Pinpoint the cell where the given text exists, returning its (X, Y) midpoint coordinate. 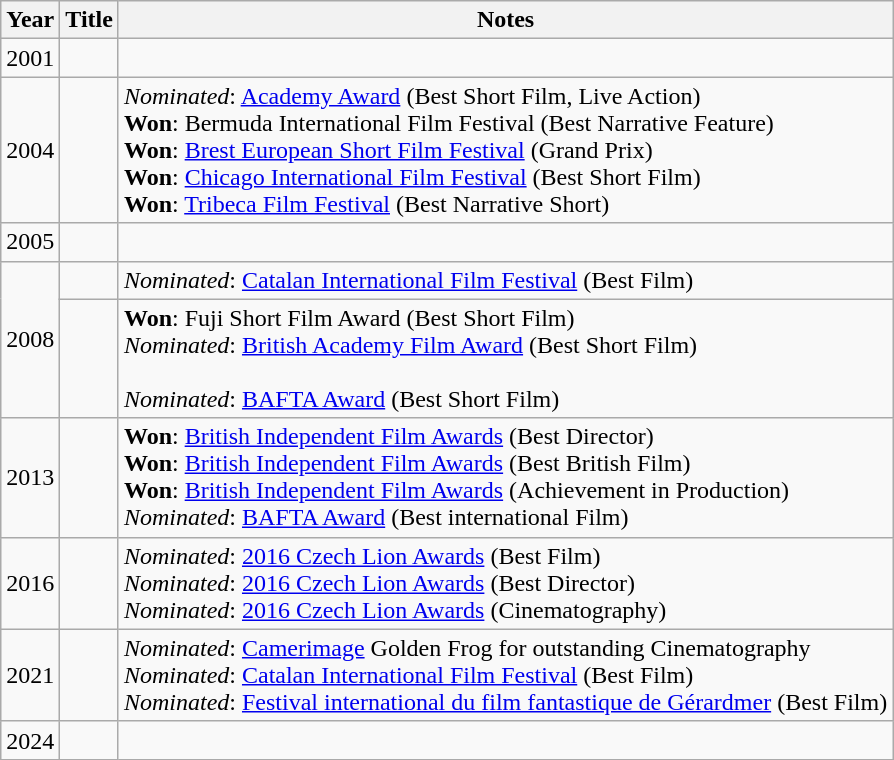
2001 (30, 58)
2004 (30, 150)
Year (30, 20)
2005 (30, 242)
2016 (30, 583)
Nominated: 2016 Czech Lion Awards (Best Film)Nominated: 2016 Czech Lion Awards (Best Director)Nominated: 2016 Czech Lion Awards (Cinematography) (505, 583)
2013 (30, 478)
Notes (505, 20)
Nominated: Catalan International Film Festival (Best Film) (505, 280)
2021 (30, 675)
Won: Fuji Short Film Award (Best Short Film)Nominated: British Academy Film Award (Best Short Film)Nominated: BAFTA Award (Best Short Film) (505, 358)
2008 (30, 340)
2024 (30, 740)
Title (90, 20)
